Scan for the cell matching the given text and deliver its (x, y) coordinate at center. 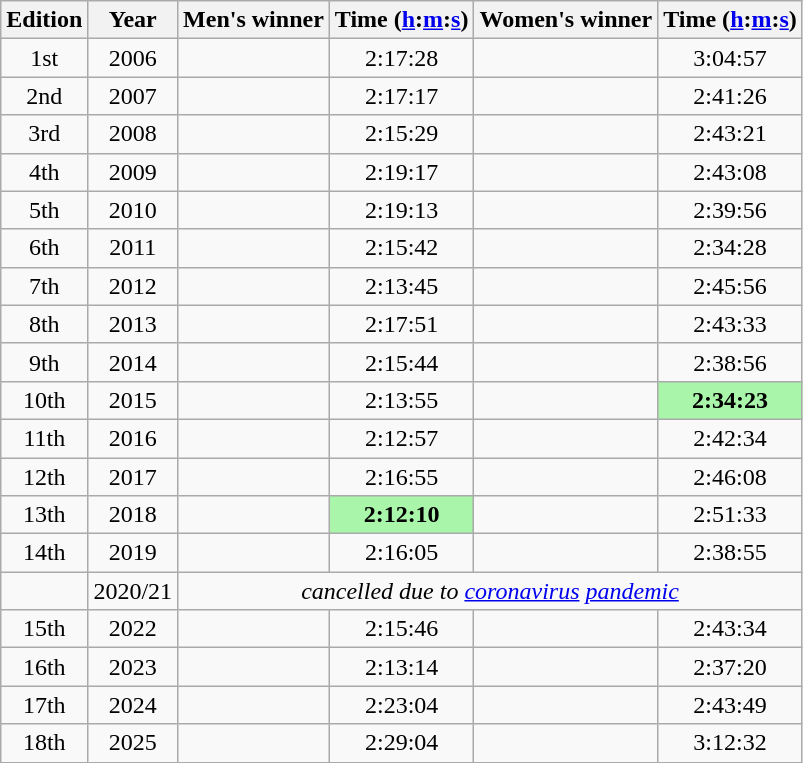
2025 (133, 743)
15th (44, 629)
2:41:26 (730, 96)
3:12:32 (730, 743)
13th (44, 515)
2:45:56 (730, 286)
3:04:57 (730, 58)
2:17:51 (402, 324)
2:43:49 (730, 705)
Edition (44, 20)
2:51:33 (730, 515)
2019 (133, 553)
Year (133, 20)
2:16:55 (402, 477)
2:37:20 (730, 667)
11th (44, 438)
8th (44, 324)
16th (44, 667)
2023 (133, 667)
2:12:57 (402, 438)
7th (44, 286)
2:12:10 (402, 515)
1st (44, 58)
2006 (133, 58)
2016 (133, 438)
2:42:34 (730, 438)
2:15:29 (402, 134)
2009 (133, 172)
14th (44, 553)
2:13:45 (402, 286)
2:19:13 (402, 210)
2008 (133, 134)
2020/21 (133, 591)
6th (44, 248)
2:16:05 (402, 553)
10th (44, 400)
5th (44, 210)
3rd (44, 134)
2:19:17 (402, 172)
2:34:23 (730, 400)
cancelled due to coronavirus pandemic (490, 591)
17th (44, 705)
2:15:42 (402, 248)
2018 (133, 515)
2022 (133, 629)
2:38:55 (730, 553)
2:46:08 (730, 477)
12th (44, 477)
4th (44, 172)
2:43:33 (730, 324)
2:39:56 (730, 210)
2:43:34 (730, 629)
2:17:28 (402, 58)
2:43:08 (730, 172)
Men's winner (254, 20)
2:34:28 (730, 248)
2:17:17 (402, 96)
2:38:56 (730, 362)
2:29:04 (402, 743)
2012 (133, 286)
2nd (44, 96)
2014 (133, 362)
2:43:21 (730, 134)
2010 (133, 210)
9th (44, 362)
2011 (133, 248)
2007 (133, 96)
2:13:14 (402, 667)
2017 (133, 477)
2015 (133, 400)
2:13:55 (402, 400)
2:15:46 (402, 629)
18th (44, 743)
Women's winner (566, 20)
2013 (133, 324)
2:23:04 (402, 705)
2024 (133, 705)
2:15:44 (402, 362)
